Determine the (X, Y) coordinate at the center of the cell enclosing the given text.  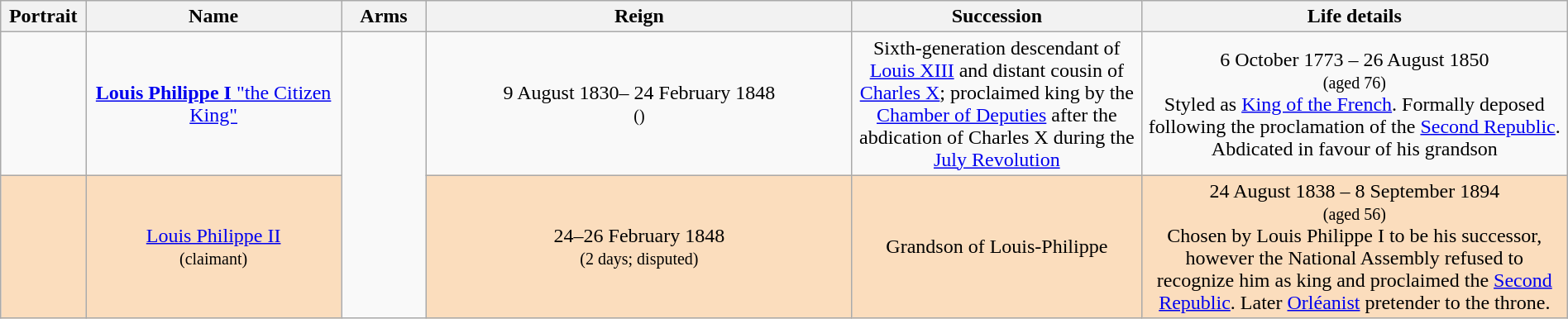
9 August 1830– 24 February 1848() (638, 104)
Reign (638, 17)
Grandson of Louis-Philippe (997, 246)
24–26 February 1848(2 days; disputed) (638, 246)
Life details (1355, 17)
Name (213, 17)
Portrait (43, 17)
Louis Philippe I "the Citizen King" (213, 104)
Louis Philippe II(claimant) (213, 246)
Arms (384, 17)
Succession (997, 17)
